Extract the [x, y] coordinate from the center of the cell holding the provided text.  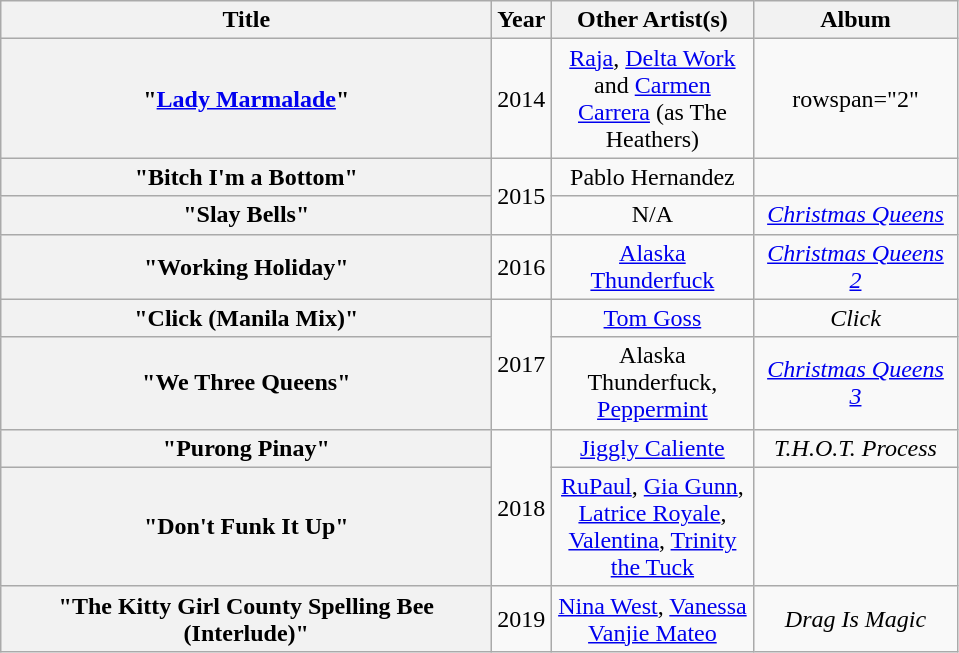
"Don't Funk It Up" [246, 526]
Alaska Thunderfuck [652, 266]
2019 [522, 618]
"Click (Manila Mix)" [246, 318]
Nina West, Vanessa Vanjie Mateo [652, 618]
Drag Is Magic [856, 618]
"Slay Bells" [246, 215]
Raja, Delta Work and Carmen Carrera (as The Heathers) [652, 98]
Jiggly Caliente [652, 448]
Christmas Queens [856, 215]
"Lady Marmalade" [246, 98]
Year [522, 20]
Title [246, 20]
2017 [522, 364]
RuPaul, Gia Gunn, Latrice Royale, Valentina, Trinity the Tuck [652, 526]
N/A [652, 215]
"Bitch I'm a Bottom" [246, 177]
Other Artist(s) [652, 20]
"Purong Pinay" [246, 448]
"The Kitty Girl County Spelling Bee (Interlude)" [246, 618]
Click [856, 318]
Pablo Hernandez [652, 177]
Christmas Queens 3 [856, 383]
Alaska Thunderfuck, Peppermint [652, 383]
T.H.O.T. Process [856, 448]
2014 [522, 98]
Tom Goss [652, 318]
"We Three Queens" [246, 383]
Christmas Queens 2 [856, 266]
Album [856, 20]
2016 [522, 266]
2018 [522, 508]
rowspan="2" [856, 98]
2015 [522, 196]
"Working Holiday" [246, 266]
